Search for the cell housing the specified text and yield its [X, Y] center coordinate. 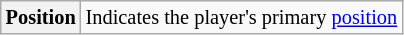
Position [41, 17]
Indicates the player's primary position [242, 17]
